Pinpoint the cell where the given text exists, returning its [X, Y] midpoint coordinate. 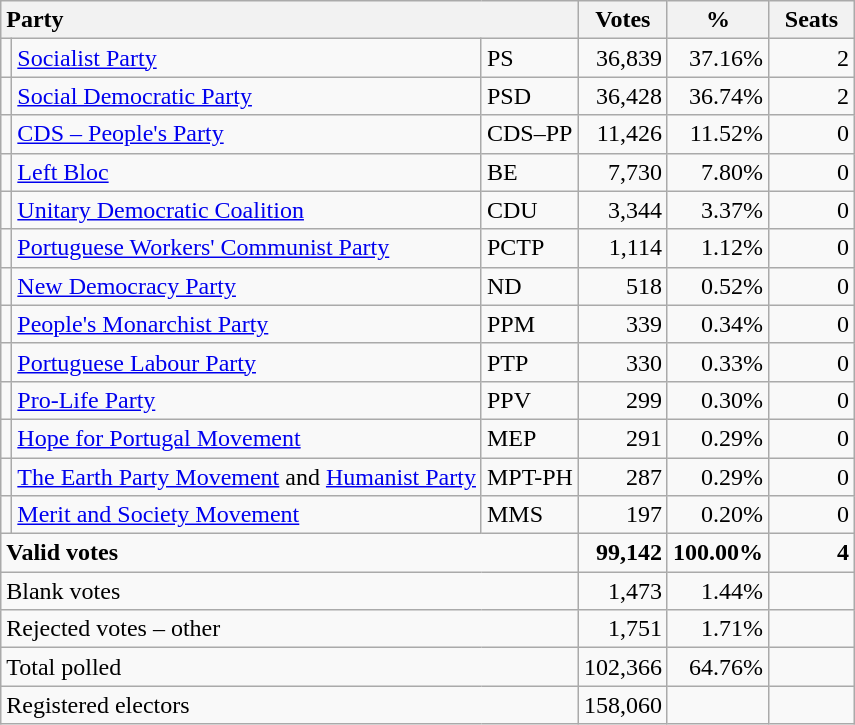
339 [622, 324]
Left Bloc [247, 172]
PPV [530, 400]
330 [622, 362]
36.74% [718, 96]
Votes [622, 20]
MEP [530, 438]
PPM [530, 324]
0.33% [718, 362]
Portuguese Workers' Communist Party [247, 248]
PS [530, 58]
ND [530, 286]
11.52% [718, 134]
36,428 [622, 96]
Party [290, 20]
Valid votes [290, 553]
MMS [530, 515]
Blank votes [290, 591]
0.30% [718, 400]
36,839 [622, 58]
37.16% [718, 58]
7,730 [622, 172]
64.76% [718, 667]
MPT-PH [530, 477]
Hope for Portugal Movement [247, 438]
CDS – People's Party [247, 134]
299 [622, 400]
102,366 [622, 667]
1.71% [718, 629]
1,114 [622, 248]
The Earth Party Movement and Humanist Party [247, 477]
New Democracy Party [247, 286]
0.34% [718, 324]
1.12% [718, 248]
% [718, 20]
Rejected votes – other [290, 629]
7.80% [718, 172]
11,426 [622, 134]
3,344 [622, 210]
1.44% [718, 591]
Total polled [290, 667]
Registered electors [290, 705]
1,751 [622, 629]
BE [530, 172]
100.00% [718, 553]
1,473 [622, 591]
4 [811, 553]
291 [622, 438]
99,142 [622, 553]
Social Democratic Party [247, 96]
518 [622, 286]
3.37% [718, 210]
Seats [811, 20]
197 [622, 515]
People's Monarchist Party [247, 324]
287 [622, 477]
158,060 [622, 705]
PCTP [530, 248]
Merit and Society Movement [247, 515]
PTP [530, 362]
Unitary Democratic Coalition [247, 210]
PSD [530, 96]
0.20% [718, 515]
CDS–PP [530, 134]
Portuguese Labour Party [247, 362]
CDU [530, 210]
0.52% [718, 286]
Pro-Life Party [247, 400]
Socialist Party [247, 58]
